Pinpoint the cell where the given text exists, returning its (x, y) midpoint coordinate. 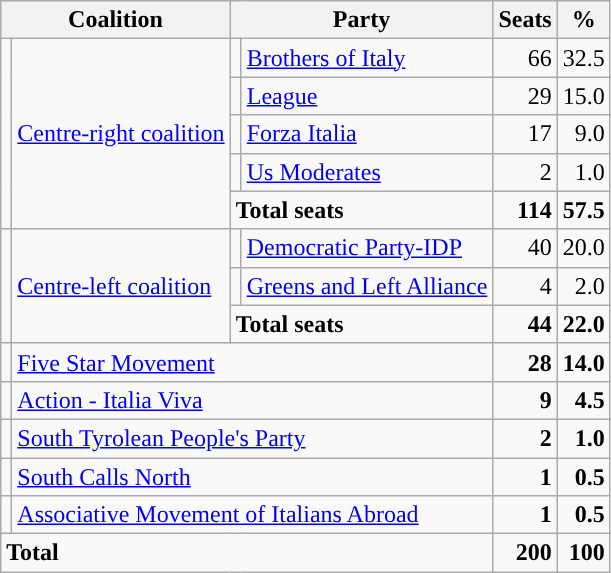
17 (525, 134)
114 (525, 210)
Coalition (116, 20)
4.5 (584, 400)
14.0 (584, 362)
15.0 (584, 96)
Total (247, 553)
Action - Italia Viva (252, 400)
9 (525, 400)
Centre-right coalition (121, 134)
28 (525, 362)
Brothers of Italy (367, 58)
League (367, 96)
% (584, 20)
Centre-left coalition (121, 286)
66 (525, 58)
100 (584, 553)
20.0 (584, 248)
40 (525, 248)
Democratic Party-IDP (367, 248)
22.0 (584, 324)
2.0 (584, 286)
32.5 (584, 58)
Party (362, 20)
Us Moderates (367, 172)
Seats (525, 20)
29 (525, 96)
South Calls North (252, 477)
9.0 (584, 134)
Five Star Movement (252, 362)
Associative Movement of Italians Abroad (252, 515)
44 (525, 324)
South Tyrolean People's Party (252, 438)
57.5 (584, 210)
200 (525, 553)
Forza Italia (367, 134)
Greens and Left Alliance (367, 286)
4 (525, 286)
